Identify which cell holds the provided text, then report its (x, y) central coordinate. 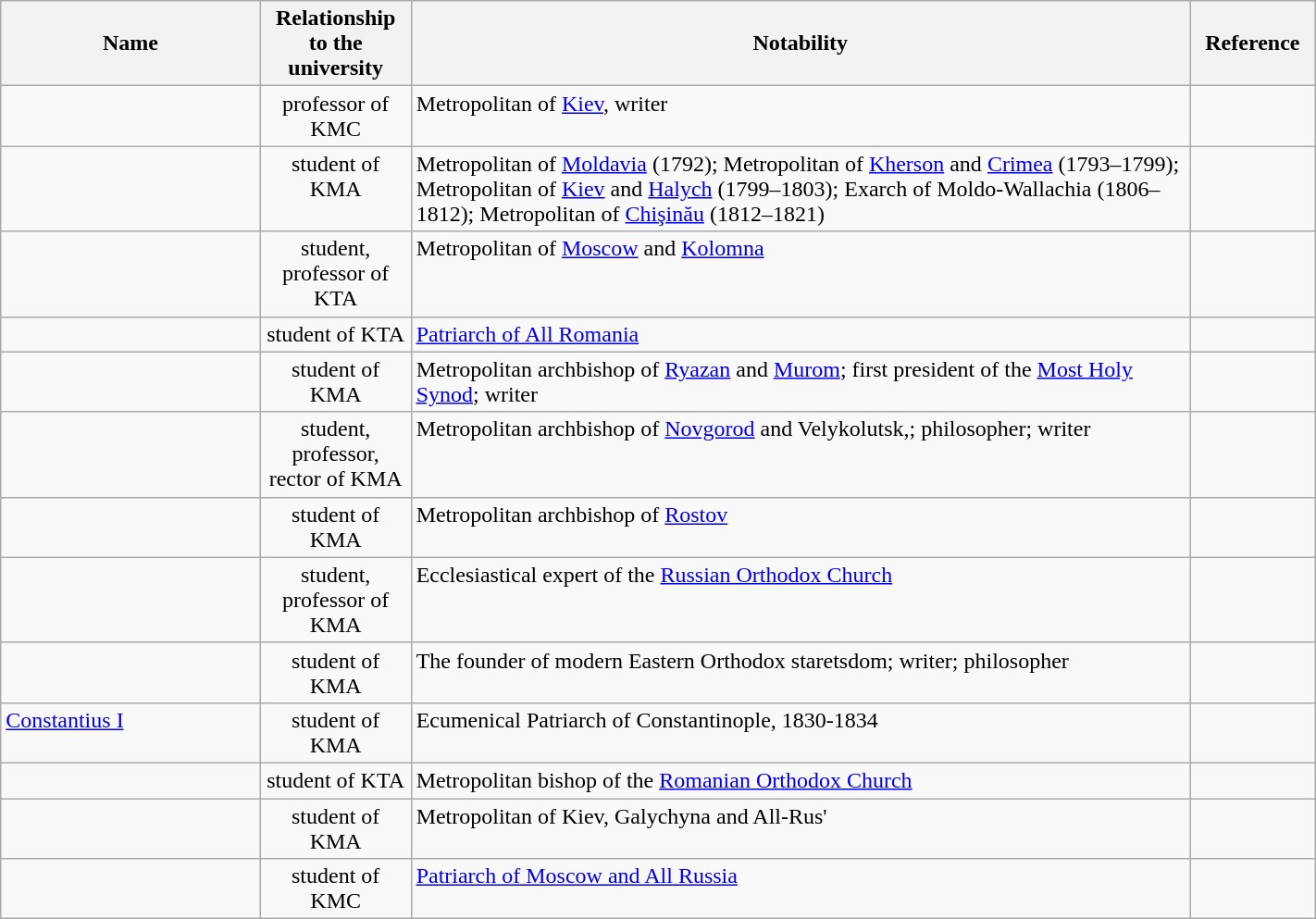
student, professor of KTA (335, 274)
student of KMC (335, 888)
Constantius I (130, 733)
Notability (800, 43)
The founder of modern Eastern Orthodox staretsdom; writer; philosopher (800, 672)
Ecumenical Patriarch of Constantinople, 1830-1834 (800, 733)
student, professor, rector of KMA (335, 454)
Patriarch of All Romania (800, 334)
professor of KMC (335, 117)
Name (130, 43)
Metropolitan archbishop of Ryazan and Murom; first president of the Most Holy Synod; writer (800, 381)
Reference (1253, 43)
Metropolitan of Moscow and Kolomna (800, 274)
Relationship to the university (335, 43)
student, professor of KMA (335, 600)
Metropolitan of Kiev, Galychyna and All-Rus' (800, 827)
Patriarch of Moscow and All Russia (800, 888)
Metropolitan bishop of the Romanian Orthodox Church (800, 780)
Metropolitan archbishop of Rostov (800, 528)
Metropolitan of Kiev, writer (800, 117)
Ecclesiastical expert of the Russian Orthodox Church (800, 600)
Metropolitan archbishop of Novgorod and Velykolutsk,; philosopher; writer (800, 454)
